Extract the (x, y) coordinate from the center of the cell holding the provided text.  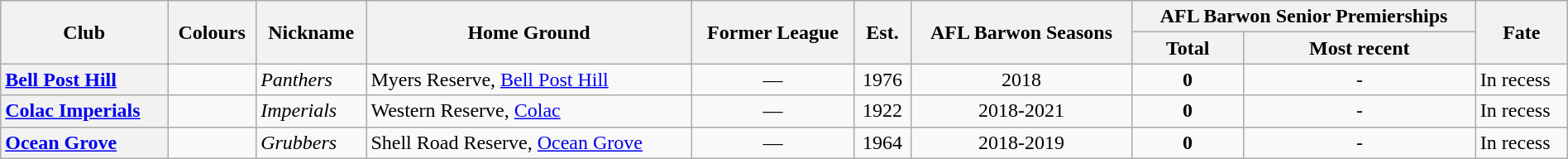
Panthers (311, 79)
Club (84, 32)
Shell Road Reserve, Ocean Grove (529, 142)
Fate (1522, 32)
Former League (772, 32)
Total (1188, 48)
2018 (1021, 79)
Ocean Grove (84, 142)
Home Ground (529, 32)
Myers Reserve, Bell Post Hill (529, 79)
2018-2019 (1021, 142)
AFL Barwon Seasons (1021, 32)
1964 (882, 142)
Grubbers (311, 142)
1976 (882, 79)
1922 (882, 111)
Most recent (1360, 48)
Colac Imperials (84, 111)
Western Reserve, Colac (529, 111)
Imperials (311, 111)
2018-2021 (1021, 111)
AFL Barwon Senior Premierships (1304, 17)
Nickname (311, 32)
Bell Post Hill (84, 79)
Colours (212, 32)
Est. (882, 32)
